Return the (x, y) coordinate for the center point of the cell that contains the specified text.  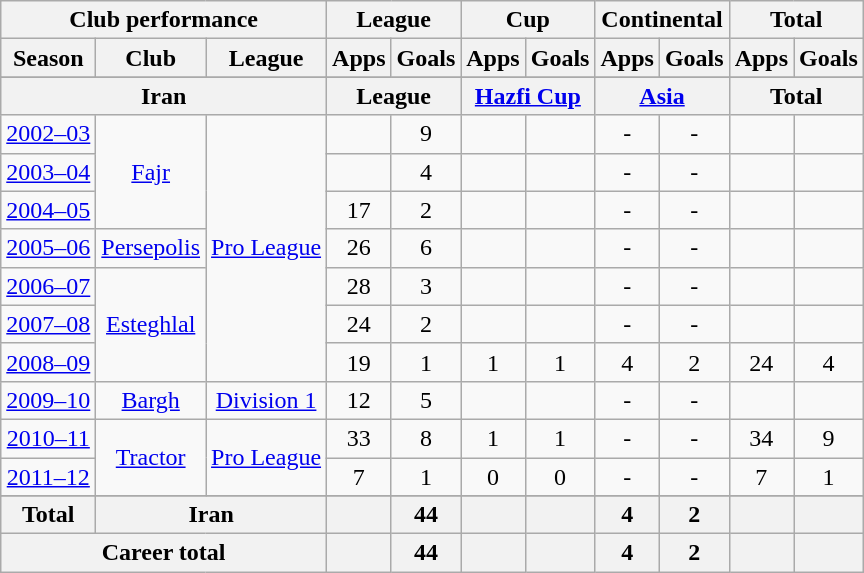
Fajr (151, 172)
3 (426, 286)
2010–11 (48, 438)
Persepolis (151, 248)
33 (359, 438)
2006–07 (48, 286)
2004–05 (48, 210)
2008–09 (48, 362)
Bargh (151, 400)
2002–03 (48, 134)
Tractor (151, 457)
34 (761, 438)
26 (359, 248)
Asia (662, 96)
Continental (662, 20)
Cup (528, 20)
6 (426, 248)
2011–12 (48, 477)
2005–06 (48, 248)
8 (426, 438)
Club (151, 58)
Division 1 (266, 400)
Esteghlal (151, 324)
5 (426, 400)
2007–08 (48, 324)
19 (359, 362)
Season (48, 58)
2003–04 (48, 172)
Career total (164, 553)
17 (359, 210)
Club performance (164, 20)
12 (359, 400)
Hazfi Cup (528, 96)
2009–10 (48, 400)
28 (359, 286)
